Determine the (x, y) coordinate at the center of the cell enclosing the given text.  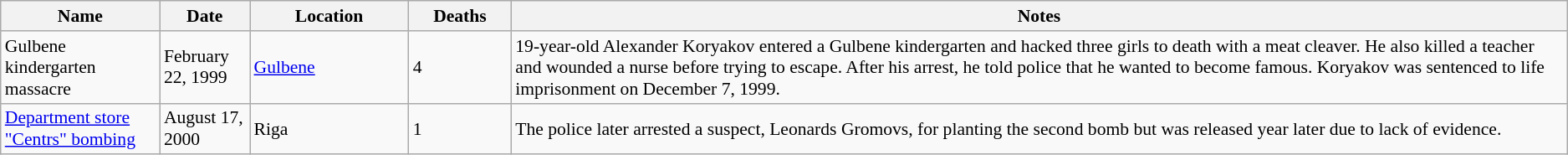
Name (80, 16)
Date (205, 16)
August 17, 2000 (205, 129)
4 (460, 67)
February 22, 1999 (205, 67)
Notes (1039, 16)
Deaths (460, 16)
Department store "Centrs" bombing (80, 129)
Riga (329, 129)
The police later arrested a suspect, Leonards Gromovs, for planting the second bomb but was released year later due to lack of evidence. (1039, 129)
Gulbene (329, 67)
Gulbene kindergarten massacre (80, 67)
Location (329, 16)
1 (460, 129)
